From the cell containing the given text, extract its center point as [x, y] coordinate. 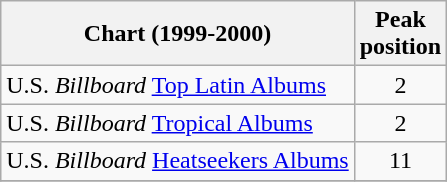
U.S. Billboard Top Latin Albums [178, 85]
U.S. Billboard Tropical Albums [178, 123]
U.S. Billboard Heatseekers Albums [178, 161]
Peakposition [400, 34]
11 [400, 161]
Chart (1999-2000) [178, 34]
